For the text-containing cell, return its midpoint in [x, y] coordinate format. 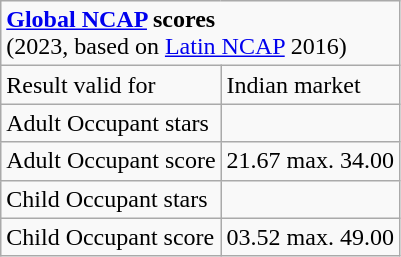
Result valid for [111, 85]
Adult Occupant score [111, 161]
Child Occupant score [111, 237]
Child Occupant stars [111, 199]
Global NCAP scores (2023, based on Latin NCAP 2016) [200, 34]
Indian market [310, 85]
Adult Occupant stars [111, 123]
03.52 max. 49.00 [310, 237]
21.67 max. 34.00 [310, 161]
